Detect which cell encompasses the target text, then output its (x, y) center coordinate. 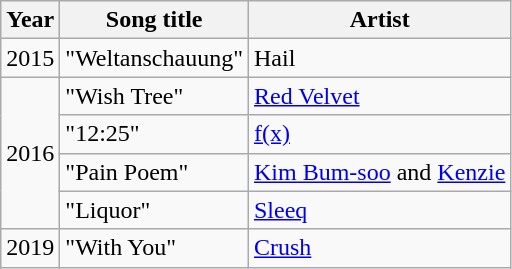
Year (30, 20)
Song title (154, 20)
"Pain Poem" (154, 172)
f(x) (379, 134)
Sleeq (379, 210)
Crush (379, 248)
Kim Bum-soo and Kenzie (379, 172)
"With You" (154, 248)
Artist (379, 20)
"12:25" (154, 134)
2016 (30, 153)
"Weltanschauung" (154, 58)
2019 (30, 248)
Hail (379, 58)
"Wish Tree" (154, 96)
"Liquor" (154, 210)
2015 (30, 58)
Red Velvet (379, 96)
